Locate the cell with the specified text and output its [x, y] center coordinate. 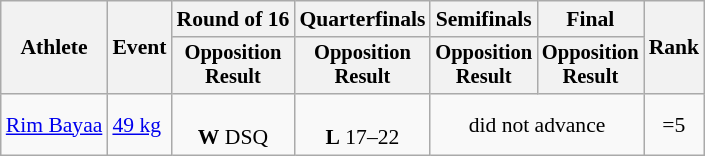
Quarterfinals [362, 19]
Final [590, 19]
Athlete [54, 48]
Round of 16 [232, 19]
49 kg [139, 124]
Event [139, 48]
Rank [674, 48]
W DSQ [232, 124]
Semifinals [484, 19]
L 17–22 [362, 124]
did not advance [536, 124]
=5 [674, 124]
Rim Bayaa [54, 124]
